Detect which cell encompasses the target text, then output its [X, Y] center coordinate. 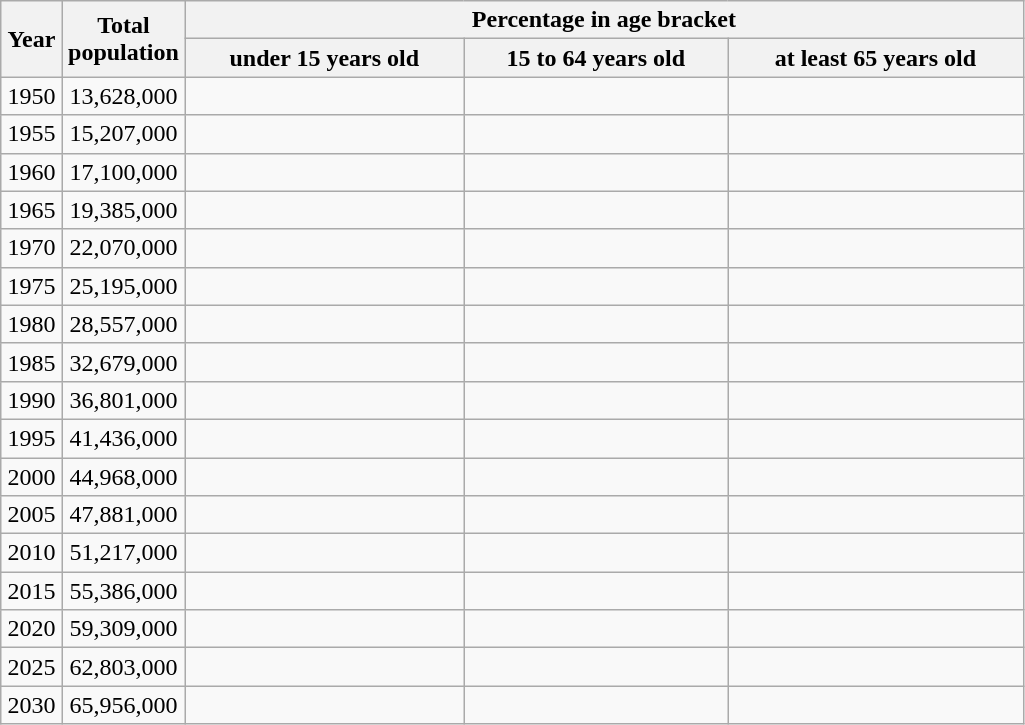
1950 [32, 96]
1975 [32, 286]
2020 [32, 629]
62,803,000 [124, 667]
1990 [32, 400]
2000 [32, 477]
Total population [124, 39]
59,309,000 [124, 629]
32,679,000 [124, 362]
15 to 64 years old [596, 58]
51,217,000 [124, 553]
55,386,000 [124, 591]
2005 [32, 515]
36,801,000 [124, 400]
17,100,000 [124, 172]
under 15 years old [324, 58]
Year [32, 39]
2025 [32, 667]
1960 [32, 172]
22,070,000 [124, 248]
1995 [32, 438]
2030 [32, 705]
15,207,000 [124, 134]
1955 [32, 134]
1980 [32, 324]
1965 [32, 210]
1970 [32, 248]
65,956,000 [124, 705]
Percentage in age bracket [604, 20]
at least 65 years old [876, 58]
13,628,000 [124, 96]
47,881,000 [124, 515]
1985 [32, 362]
44,968,000 [124, 477]
19,385,000 [124, 210]
28,557,000 [124, 324]
2010 [32, 553]
41,436,000 [124, 438]
25,195,000 [124, 286]
2015 [32, 591]
